Search for the cell housing the specified text and yield its [x, y] center coordinate. 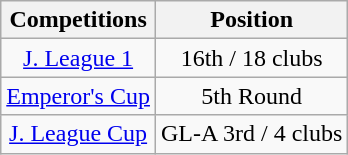
Emperor's Cup [78, 96]
J. League Cup [78, 134]
J. League 1 [78, 58]
5th Round [251, 96]
GL-A 3rd / 4 clubs [251, 134]
16th / 18 clubs [251, 58]
Position [251, 20]
Competitions [78, 20]
